For the text-containing cell, return its midpoint in (x, y) coordinate format. 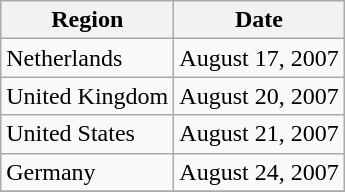
August 24, 2007 (259, 172)
Germany (88, 172)
August 20, 2007 (259, 96)
United States (88, 134)
United Kingdom (88, 96)
Region (88, 20)
Netherlands (88, 58)
August 21, 2007 (259, 134)
August 17, 2007 (259, 58)
Date (259, 20)
